Capture the cell that displays the provided text and extract its [X, Y] central coordinate. 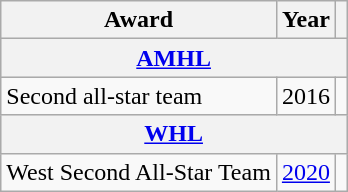
Award [139, 20]
2020 [306, 172]
WHL [174, 134]
Second all-star team [139, 96]
Year [306, 20]
2016 [306, 96]
AMHL [174, 58]
West Second All-Star Team [139, 172]
